Locate the cell with the specified text and output its [x, y] center coordinate. 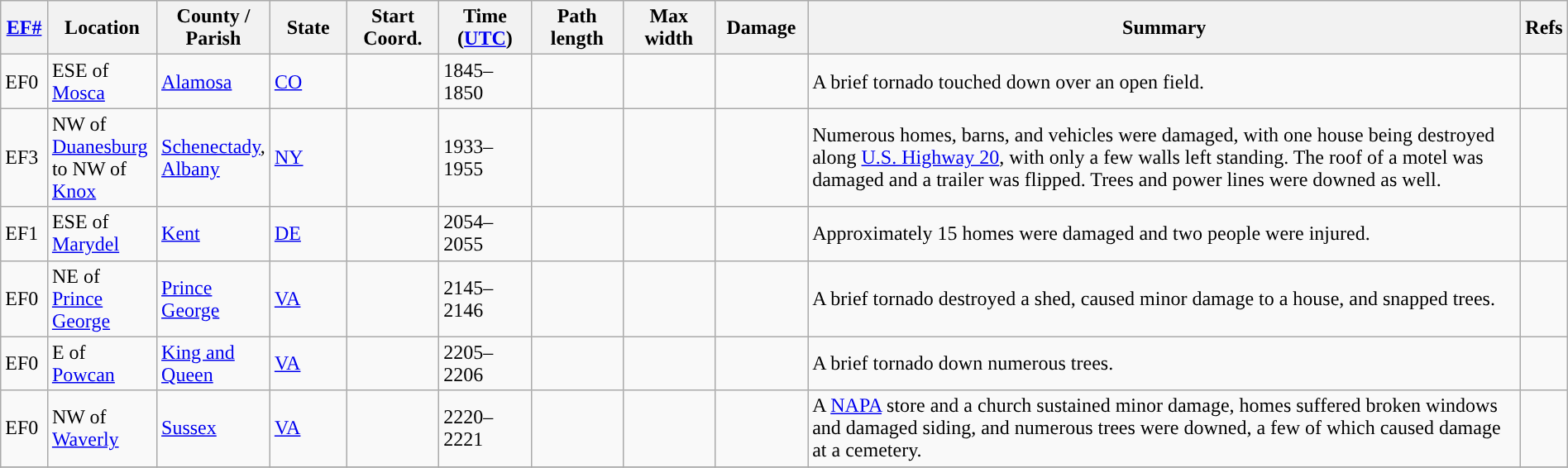
Approximately 15 homes were damaged and two people were injured. [1164, 233]
NW of Waverly [102, 428]
EF# [25, 28]
2145–2146 [485, 298]
ESE of Marydel [102, 233]
2220–2221 [485, 428]
Location [102, 28]
A brief tornado touched down over an open field. [1164, 81]
Summary [1164, 28]
King and Queen [213, 364]
2054–2055 [485, 233]
1845–1850 [485, 81]
ESE of Mosca [102, 81]
NW of Duanesburg to NW of Knox [102, 157]
2205–2206 [485, 364]
Alamosa [213, 81]
E of Powcan [102, 364]
A brief tornado down numerous trees. [1164, 364]
Start Coord. [393, 28]
DE [308, 233]
CO [308, 81]
Time (UTC) [485, 28]
Prince George [213, 298]
Path length [577, 28]
NE of Prince George [102, 298]
Damage [761, 28]
Schenectady, Albany [213, 157]
Refs [1545, 28]
EF3 [25, 157]
1933–1955 [485, 157]
Max width [668, 28]
County / Parish [213, 28]
NY [308, 157]
Sussex [213, 428]
Kent [213, 233]
EF1 [25, 233]
A brief tornado destroyed a shed, caused minor damage to a house, and snapped trees. [1164, 298]
State [308, 28]
